Search for the cell housing the specified text and yield its (X, Y) center coordinate. 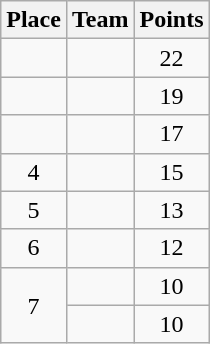
12 (172, 248)
19 (172, 96)
Points (172, 20)
Team (100, 20)
6 (34, 248)
17 (172, 134)
15 (172, 172)
22 (172, 58)
Place (34, 20)
4 (34, 172)
13 (172, 210)
7 (34, 305)
5 (34, 210)
